For the text-containing cell, return its midpoint in [x, y] coordinate format. 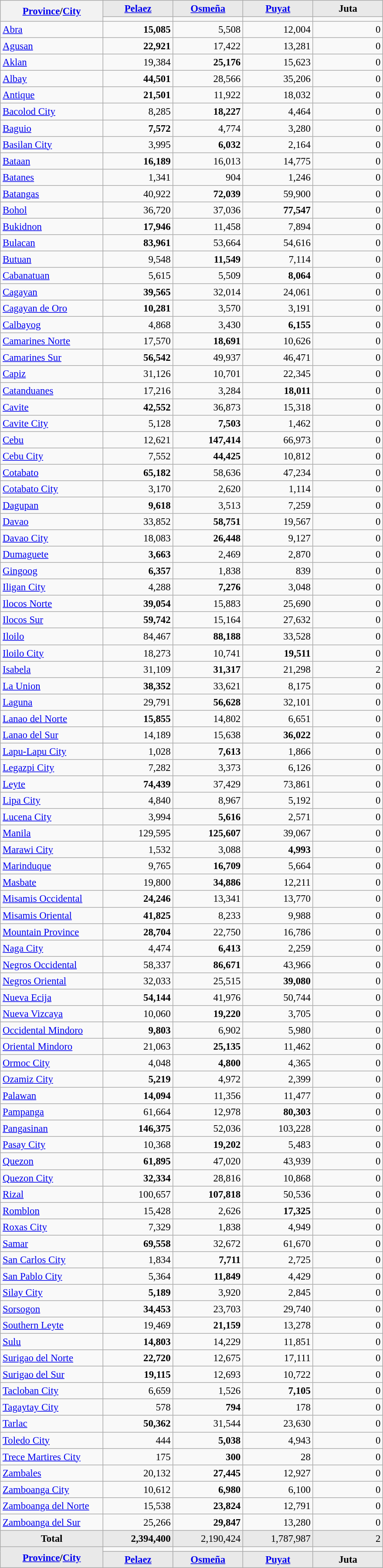
19,567 [278, 522]
Quezon City [52, 1178]
7,105 [278, 1391]
5,128 [138, 423]
7,711 [208, 1260]
20,132 [138, 1473]
839 [278, 571]
19,115 [138, 1375]
Lucena City [52, 817]
2,571 [278, 817]
23,703 [208, 1309]
3,088 [208, 850]
103,228 [278, 1129]
16,013 [208, 161]
31,126 [138, 374]
Albay [52, 79]
125,607 [208, 833]
11,849 [208, 1276]
4,365 [278, 1063]
21,159 [208, 1325]
28,566 [208, 79]
Basilan City [52, 144]
3,280 [278, 128]
50,536 [278, 1194]
Baguio [52, 128]
Misamis Occidental [52, 899]
Silay City [52, 1293]
146,375 [138, 1129]
29,791 [138, 702]
Marinduque [52, 866]
19,800 [138, 883]
Batangas [52, 194]
3,513 [208, 505]
3,705 [278, 1014]
3,191 [278, 308]
13,281 [278, 46]
28,704 [138, 932]
33,528 [278, 637]
21,501 [138, 96]
9,803 [138, 1030]
7,572 [138, 128]
18,273 [138, 653]
5,219 [138, 1079]
10,868 [278, 1178]
19,220 [208, 1014]
8,233 [208, 915]
32,014 [208, 292]
7,552 [138, 456]
2,620 [208, 489]
Zamboanga del Norte [52, 1506]
100,657 [138, 1194]
54,144 [138, 997]
19,384 [138, 62]
33,621 [208, 686]
34,886 [208, 883]
24,246 [138, 899]
10,741 [208, 653]
28 [278, 1457]
37,429 [208, 784]
Pangasinan [52, 1129]
1,526 [208, 1391]
7,894 [278, 226]
Aklan [52, 62]
44,425 [208, 456]
43,939 [278, 1161]
83,961 [138, 243]
16,786 [278, 932]
22,750 [208, 932]
Cotabato [52, 472]
4,464 [278, 112]
41,825 [138, 915]
Cabanatuan [52, 276]
4,993 [278, 850]
5,038 [208, 1440]
Batanes [52, 177]
15,855 [138, 719]
5,616 [208, 817]
15,164 [208, 620]
3,284 [208, 390]
175 [138, 1457]
13,280 [278, 1522]
794 [208, 1407]
44,501 [138, 79]
Butuan [52, 259]
32,101 [278, 702]
50,744 [278, 997]
50,362 [138, 1424]
12,004 [278, 30]
Misamis Oriental [52, 915]
19,511 [278, 653]
54,616 [278, 243]
Oriental Mindoro [52, 1047]
Quezon [52, 1161]
41,976 [208, 997]
15,428 [138, 1211]
25,176 [208, 62]
13,278 [278, 1325]
58,636 [208, 472]
31,317 [208, 669]
Camarines Norte [52, 341]
6,651 [278, 719]
Iloilo City [52, 653]
4,474 [138, 948]
4,800 [208, 1063]
Laguna [52, 702]
35,206 [278, 79]
4,429 [278, 1276]
Davao City [52, 538]
14,229 [208, 1342]
18,691 [208, 341]
Davao [52, 522]
4,288 [138, 587]
San Pablo City [52, 1276]
Sorsogon [52, 1309]
Camarines Sur [52, 358]
22,921 [138, 46]
2,725 [278, 1260]
1,028 [138, 751]
Bataan [52, 161]
Roxas City [52, 1227]
10,612 [138, 1489]
36,873 [208, 407]
Surigao del Sur [52, 1375]
47,234 [278, 472]
Negros Oriental [52, 981]
27,632 [278, 620]
3,430 [208, 325]
2,845 [278, 1293]
12,927 [278, 1473]
San Carlos City [52, 1260]
129,595 [138, 833]
Mountain Province [52, 932]
25,135 [208, 1047]
Tagaytay City [52, 1407]
16,189 [138, 161]
Toledo City [52, 1440]
Masbate [52, 883]
32,672 [208, 1243]
4,840 [138, 801]
9,548 [138, 259]
18,083 [138, 538]
6,126 [278, 768]
Marawi City [52, 850]
15,085 [138, 30]
Cotabato City [52, 489]
7,613 [208, 751]
5,508 [208, 30]
52,036 [208, 1129]
7,276 [208, 587]
3,373 [208, 768]
Sulu [52, 1342]
Lipa City [52, 801]
3,995 [138, 144]
9,988 [278, 915]
Lanao del Sur [52, 735]
Cagayan [52, 292]
15,538 [138, 1506]
8,064 [278, 276]
53,664 [208, 243]
29,847 [208, 1522]
5,189 [138, 1293]
22,720 [138, 1358]
Lapu-Lapu City [52, 751]
Manila [52, 833]
33,852 [138, 522]
17,325 [278, 1211]
6,155 [278, 325]
49,937 [208, 358]
Zamboanga City [52, 1489]
6,902 [208, 1030]
3,048 [278, 587]
88,188 [208, 637]
4,943 [278, 1440]
La Union [52, 686]
Lanao del Norte [52, 719]
38,352 [138, 686]
10,701 [208, 374]
Agusan [52, 46]
2,399 [278, 1079]
Iloilo [52, 637]
4,048 [138, 1063]
15,883 [208, 604]
5,509 [208, 276]
2,469 [208, 555]
11,549 [208, 259]
9,765 [138, 866]
18,011 [278, 390]
32,033 [138, 981]
Ilocos Norte [52, 604]
17,216 [138, 390]
58,751 [208, 522]
34,453 [138, 1309]
10,626 [278, 341]
3,994 [138, 817]
Antique [52, 96]
1,114 [278, 489]
59,742 [138, 620]
42,552 [138, 407]
Nueva Ecija [52, 997]
Ilocos Sur [52, 620]
21,063 [138, 1047]
32,334 [138, 1178]
13,341 [208, 899]
Rizal [52, 1194]
17,570 [138, 341]
11,851 [278, 1342]
12,621 [138, 440]
Nueva Vizcaya [52, 1014]
24,061 [278, 292]
Leyte [52, 784]
7,259 [278, 505]
178 [278, 1407]
10,722 [278, 1375]
8,285 [138, 112]
3,570 [208, 308]
80,303 [278, 1112]
5,615 [138, 276]
7,503 [208, 423]
Iligan City [52, 587]
Calbayog [52, 325]
Capiz [52, 374]
Southern Leyte [52, 1325]
5,192 [278, 801]
2,870 [278, 555]
19,202 [208, 1145]
69,558 [138, 1243]
Romblon [52, 1211]
6,100 [278, 1489]
61,895 [138, 1161]
36,022 [278, 735]
Cavite City [52, 423]
15,623 [278, 62]
25,515 [208, 981]
7,282 [138, 768]
77,547 [278, 210]
Cebu City [52, 456]
56,628 [208, 702]
3,920 [208, 1293]
56,542 [138, 358]
Zamboanga del Sur [52, 1522]
Occidental Mindoro [52, 1030]
Bacolod City [52, 112]
10,368 [138, 1145]
4,972 [208, 1079]
11,477 [278, 1096]
6,659 [138, 1391]
1,341 [138, 177]
14,775 [278, 161]
61,670 [278, 1243]
107,818 [208, 1194]
2,394,400 [138, 1539]
23,824 [208, 1506]
444 [138, 1440]
22,345 [278, 374]
2,259 [278, 948]
66,973 [278, 440]
39,080 [278, 981]
84,467 [138, 637]
Catanduanes [52, 390]
3,663 [138, 555]
578 [138, 1407]
27,445 [208, 1473]
1,834 [138, 1260]
5,664 [278, 866]
14,189 [138, 735]
5,364 [138, 1276]
6,980 [208, 1489]
11,458 [208, 226]
16,709 [208, 866]
39,565 [138, 292]
Ozamiz City [52, 1079]
Bohol [52, 210]
9,127 [278, 538]
6,413 [208, 948]
65,182 [138, 472]
29,740 [278, 1309]
39,054 [138, 604]
1,462 [278, 423]
2,626 [208, 1211]
10,060 [138, 1014]
39,067 [278, 833]
15,638 [208, 735]
Isabela [52, 669]
Surigao del Norte [52, 1358]
Bukidnon [52, 226]
21,298 [278, 669]
1,866 [278, 751]
8,967 [208, 801]
59,900 [278, 194]
Cavite [52, 407]
Naga City [52, 948]
17,111 [278, 1358]
Bulacan [52, 243]
23,630 [278, 1424]
46,471 [278, 358]
37,036 [208, 210]
6,032 [208, 144]
14,094 [138, 1096]
86,671 [208, 965]
19,469 [138, 1325]
9,618 [138, 505]
300 [208, 1457]
40,922 [138, 194]
31,109 [138, 669]
11,922 [208, 96]
3,170 [138, 489]
72,039 [208, 194]
Palawan [52, 1096]
25,266 [138, 1522]
1,246 [278, 177]
Cagayan de Oro [52, 308]
61,664 [138, 1112]
18,032 [278, 96]
5,483 [278, 1145]
Samar [52, 1243]
18,227 [208, 112]
7,329 [138, 1227]
Dumaguete [52, 555]
12,791 [278, 1506]
Zambales [52, 1473]
4,868 [138, 325]
14,803 [138, 1342]
Pampanga [52, 1112]
10,812 [278, 456]
Cebu [52, 440]
15,318 [278, 407]
17,946 [138, 226]
8,175 [278, 686]
28,816 [208, 1178]
14,802 [208, 719]
31,544 [208, 1424]
11,462 [278, 1047]
1,532 [138, 850]
12,675 [208, 1358]
12,978 [208, 1112]
6,357 [138, 571]
11,356 [208, 1096]
Trece Martires City [52, 1457]
73,861 [278, 784]
13,770 [278, 899]
2,190,424 [208, 1539]
12,693 [208, 1375]
Total [52, 1539]
43,966 [278, 965]
Gingoog [52, 571]
2,164 [278, 144]
36,720 [138, 210]
4,774 [208, 128]
17,422 [208, 46]
26,448 [208, 538]
Ormoc City [52, 1063]
Pasay City [52, 1145]
147,414 [208, 440]
Abra [52, 30]
Tarlac [52, 1424]
74,439 [138, 784]
Tacloban City [52, 1391]
4,949 [278, 1227]
904 [208, 177]
5,980 [278, 1030]
47,020 [208, 1161]
7,114 [278, 259]
Legazpi City [52, 768]
25,690 [278, 604]
58,337 [138, 965]
10,281 [138, 308]
Negros Occidental [52, 965]
1,787,987 [278, 1539]
12,211 [278, 883]
Dagupan [52, 505]
